Determine the (x, y) coordinate at the center of the cell enclosing the given text.  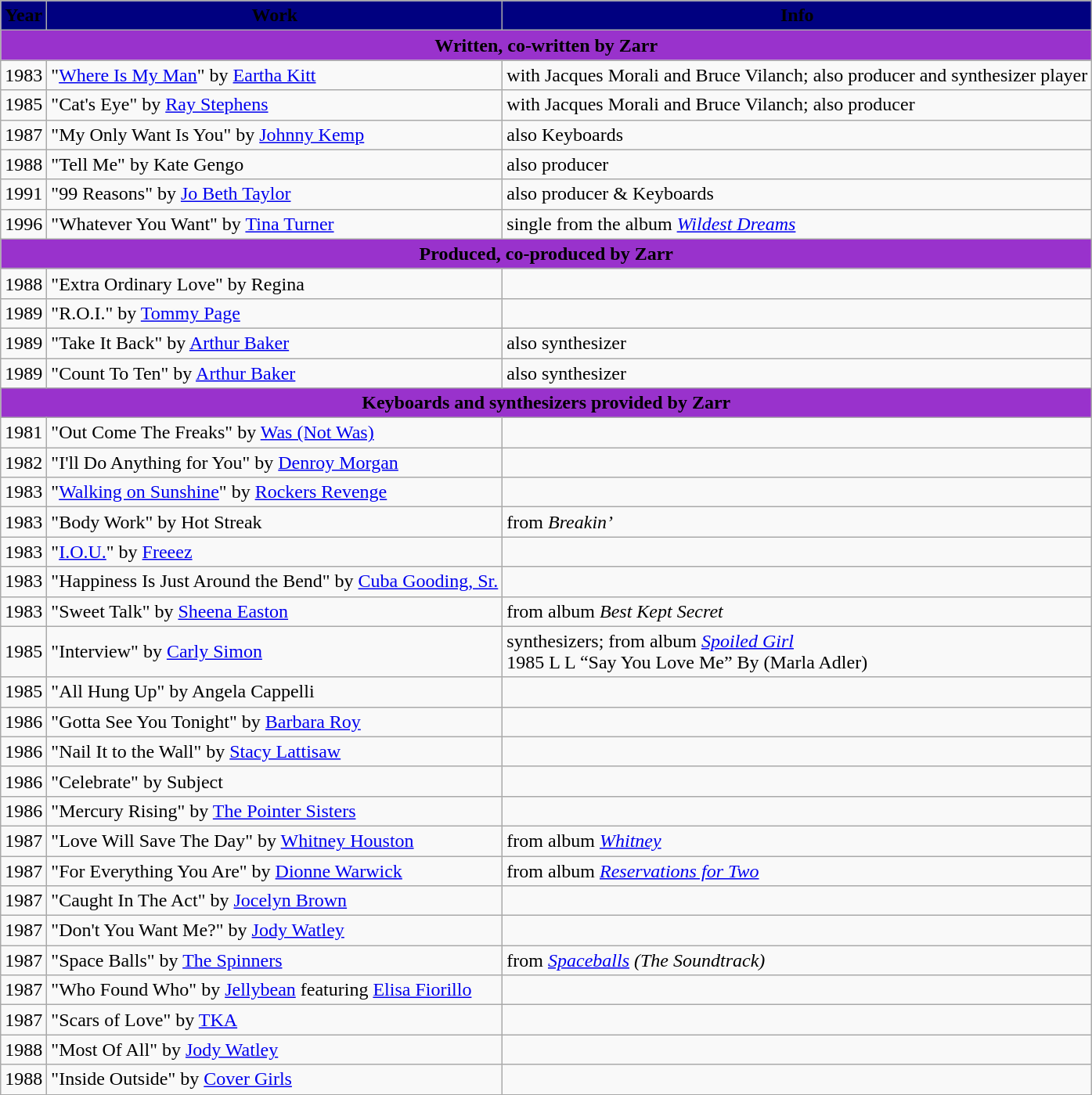
Produced, co-produced by Zarr (546, 254)
1982 (23, 463)
Work (275, 16)
1991 (23, 194)
"Extra Ordinary Love" by Regina (275, 283)
"Inside Outside" by Cover Girls (275, 1079)
"Out Come The Freaks" by Was (Not Was) (275, 433)
with Jacques Morali and Bruce Vilanch; also producer (797, 105)
"Don't You Want Me?" by Jody Watley (275, 931)
"Whatever You Want" by Tina Turner (275, 224)
"Sweet Talk" by Sheena Easton (275, 611)
"Tell Me" by Kate Gengo (275, 164)
"Gotta See You Tonight" by Barbara Roy (275, 722)
"All Hung Up" by Angela Cappelli (275, 692)
"Count To Ten" by Arthur Baker (275, 373)
Info (797, 16)
"Celebrate" by Subject (275, 781)
single from the album Wildest Dreams (797, 224)
"Cat's Eye" by Ray Stephens (275, 105)
"Interview" by Carly Simon (275, 651)
Written, co-written by Zarr (546, 45)
from album Reservations for Two (797, 871)
"Nail It to the Wall" by Stacy Lattisaw (275, 751)
also Keyboards (797, 135)
from album Whitney (797, 841)
also producer & Keyboards (797, 194)
synthesizers; from album Spoiled Girl1985 L L “Say You Love Me” By (Marla Adler) (797, 651)
1981 (23, 433)
"Where Is My Man" by Eartha Kitt (275, 75)
"Space Balls" by The Spinners (275, 960)
"Scars of Love" by TKA (275, 1020)
"R.O.I." by Tommy Page (275, 313)
"Body Work" by Hot Streak (275, 522)
"For Everything You Are" by Dionne Warwick (275, 871)
with Jacques Morali and Bruce Vilanch; also producer and synthesizer player (797, 75)
"Happiness Is Just Around the Bend" by Cuba Gooding, Sr. (275, 582)
"99 Reasons" by Jo Beth Taylor (275, 194)
from Spaceballs (The Soundtrack) (797, 960)
"Caught In The Act" by Jocelyn Brown (275, 901)
"I'll Do Anything for You" by Denroy Morgan (275, 463)
"Who Found Who" by Jellybean featuring Elisa Fiorillo (275, 990)
"Mercury Rising" by The Pointer Sisters (275, 811)
also producer (797, 164)
"My Only Want Is You" by Johnny Kemp (275, 135)
"I.O.U." by Freeez (275, 552)
"Walking on Sunshine" by Rockers Revenge (275, 492)
Keyboards and synthesizers provided by Zarr (546, 403)
1996 (23, 224)
from album Best Kept Secret (797, 611)
from Breakin’ (797, 522)
"Love Will Save The Day" by Whitney Houston (275, 841)
"Take It Back" by Arthur Baker (275, 343)
"Most Of All" by Jody Watley (275, 1050)
Year (23, 16)
